Determine the (x, y) coordinate at the center of the cell enclosing the given text.  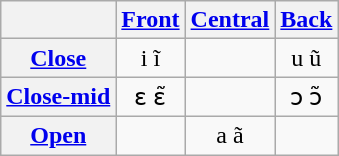
a ã (230, 135)
ɔ ɔ̃ (306, 97)
Back (306, 20)
Close (58, 58)
Close-mid (58, 97)
Front (150, 20)
i ĩ (150, 58)
Central (230, 20)
ɛ ɛ̃ (150, 97)
u ũ (306, 58)
Open (58, 135)
